Output the (x, y) coordinate of the center of the cell containing the given text.  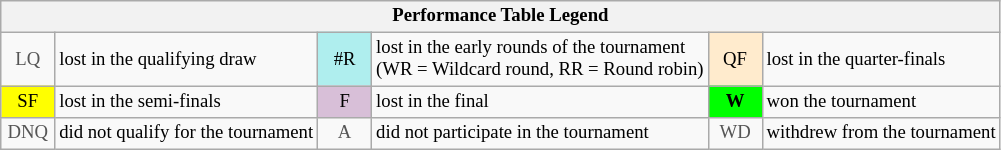
did not participate in the tournament (540, 134)
LQ (28, 60)
withdrew from the tournament (881, 134)
lost in the qualifying draw (186, 60)
SF (28, 102)
WD (735, 134)
lost in the final (540, 102)
lost in the early rounds of the tournament(WR = Wildcard round, RR = Round robin) (540, 60)
F (345, 102)
A (345, 134)
Performance Table Legend (500, 16)
DNQ (28, 134)
#R (345, 60)
did not qualify for the tournament (186, 134)
lost in the semi-finals (186, 102)
won the tournament (881, 102)
lost in the quarter-finals (881, 60)
QF (735, 60)
W (735, 102)
